Extract the [X, Y] coordinate from the center of the cell holding the provided text.  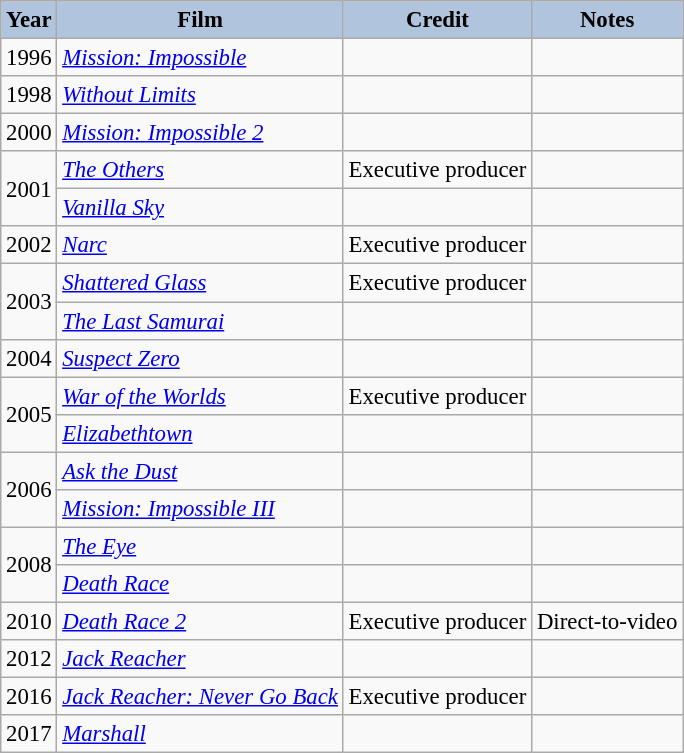
Without Limits [200, 95]
2000 [29, 133]
The Last Samurai [200, 321]
Jack Reacher [200, 659]
Elizabethtown [200, 433]
Death Race [200, 584]
Jack Reacher: Never Go Back [200, 697]
2005 [29, 414]
2002 [29, 245]
Vanilla Sky [200, 208]
2006 [29, 490]
2003 [29, 302]
Mission: Impossible [200, 58]
Shattered Glass [200, 283]
War of the Worlds [200, 396]
1996 [29, 58]
Marshall [200, 734]
2017 [29, 734]
2016 [29, 697]
Credit [437, 20]
2008 [29, 564]
Suspect Zero [200, 358]
2004 [29, 358]
Death Race 2 [200, 621]
Year [29, 20]
The Others [200, 170]
2012 [29, 659]
Mission: Impossible III [200, 509]
2010 [29, 621]
Narc [200, 245]
Ask the Dust [200, 471]
Notes [608, 20]
Direct-to-video [608, 621]
Film [200, 20]
Mission: Impossible 2 [200, 133]
1998 [29, 95]
The Eye [200, 546]
2001 [29, 188]
